Identify which cell holds the provided text, then report its (x, y) central coordinate. 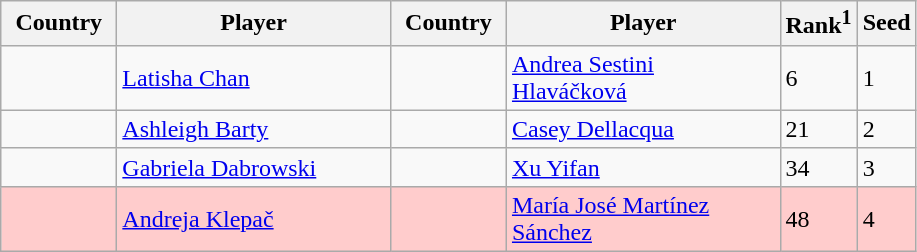
1 (886, 78)
4 (886, 218)
Rank1 (818, 24)
2 (886, 129)
Seed (886, 24)
María José Martínez Sánchez (643, 218)
Latisha Chan (254, 78)
21 (818, 129)
Andreja Klepač (254, 218)
Casey Dellacqua (643, 129)
34 (818, 167)
3 (886, 167)
Xu Yifan (643, 167)
Andrea Sestini Hlaváčková (643, 78)
6 (818, 78)
48 (818, 218)
Ashleigh Barty (254, 129)
Gabriela Dabrowski (254, 167)
